For the text-containing cell, return its midpoint in (x, y) coordinate format. 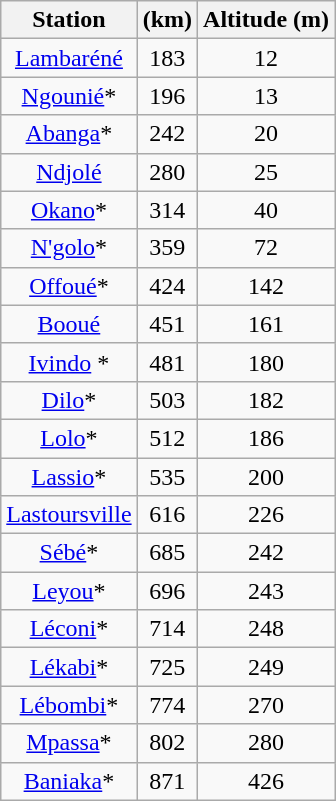
Leyou* (69, 591)
182 (266, 400)
72 (266, 248)
270 (266, 705)
13 (266, 96)
Booué (69, 324)
Baniaka* (69, 781)
Lassio* (69, 477)
249 (266, 667)
180 (266, 362)
Lambaréné (69, 58)
871 (167, 781)
359 (167, 248)
(km) (167, 20)
12 (266, 58)
503 (167, 400)
512 (167, 438)
Altitude (m) (266, 20)
Offoué* (69, 286)
196 (167, 96)
714 (167, 629)
Lolo* (69, 438)
186 (266, 438)
451 (167, 324)
Ndjolé (69, 172)
40 (266, 210)
696 (167, 591)
616 (167, 515)
Mpassa* (69, 743)
183 (167, 58)
424 (167, 286)
725 (167, 667)
426 (266, 781)
N'golo* (69, 248)
161 (266, 324)
314 (167, 210)
481 (167, 362)
Abanga* (69, 134)
Ivindo * (69, 362)
226 (266, 515)
Lastoursville (69, 515)
802 (167, 743)
Lékabi* (69, 667)
685 (167, 553)
142 (266, 286)
25 (266, 172)
Sébé* (69, 553)
248 (266, 629)
243 (266, 591)
Léconi* (69, 629)
535 (167, 477)
Lébombi* (69, 705)
200 (266, 477)
Dilo* (69, 400)
20 (266, 134)
Okano* (69, 210)
Station (69, 20)
774 (167, 705)
Ngounié* (69, 96)
